Identify which cell holds the provided text, then report its (X, Y) central coordinate. 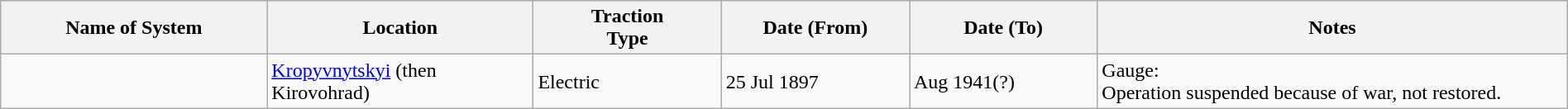
Aug 1941(?) (1004, 81)
25 Jul 1897 (815, 81)
Gauge: Operation suspended because of war, not restored. (1332, 81)
Location (400, 28)
Name of System (134, 28)
TractionType (627, 28)
Kropyvnytskyi (then Kirovohrad) (400, 81)
Electric (627, 81)
Notes (1332, 28)
Date (From) (815, 28)
Date (To) (1004, 28)
